Output the [X, Y] coordinate of the center of the cell containing the given text.  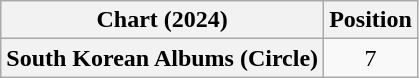
Chart (2024) [162, 20]
7 [371, 58]
South Korean Albums (Circle) [162, 58]
Position [371, 20]
